Search for the cell housing the specified text and yield its (x, y) center coordinate. 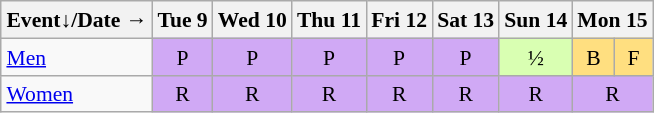
Wed 10 (252, 20)
Fri 12 (399, 20)
Sat 13 (466, 20)
½ (536, 56)
Event↓/Date → (76, 20)
Thu 11 (329, 20)
Tue 9 (182, 20)
Mon 15 (612, 20)
Men (76, 56)
Sun 14 (536, 20)
B (593, 56)
Women (76, 94)
F (633, 56)
